Find where the given text appears and provide that cell's center as (X, Y) coordinate. 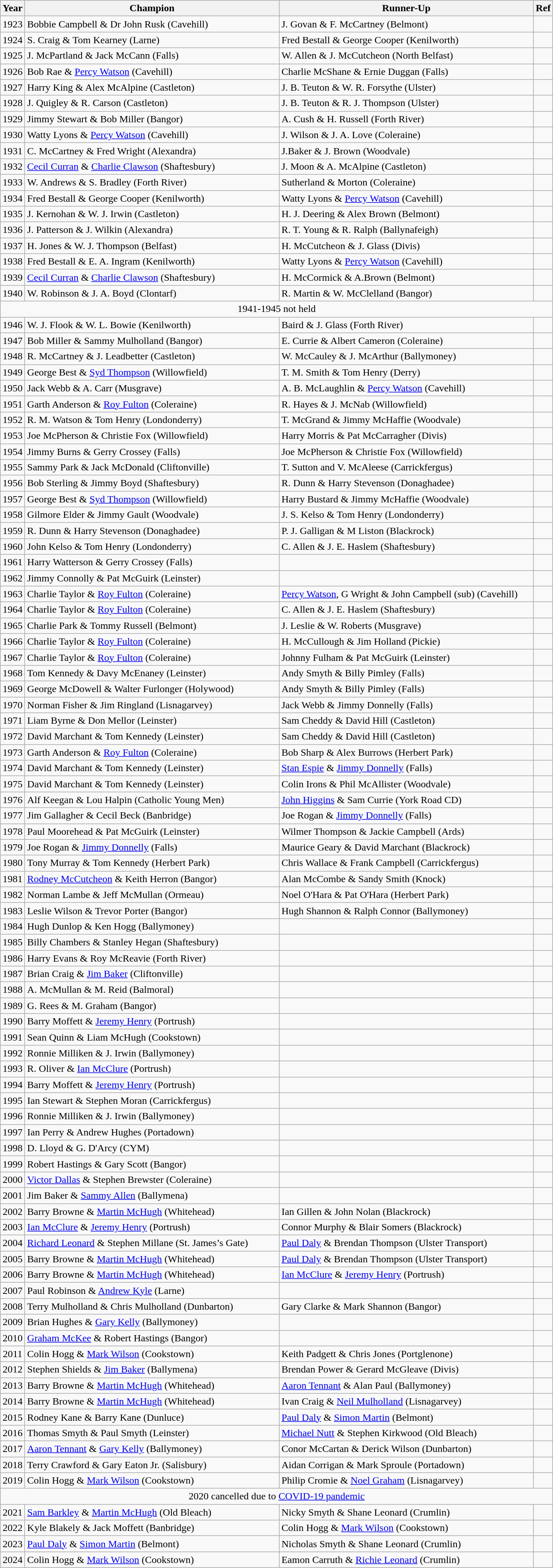
2014 (12, 1401)
1981 (12, 879)
W. Andrews & S. Bradley (Forth River) (152, 182)
2016 (12, 1433)
2023 (12, 1544)
T. Sutton and V. McAleese (Carrickfergus) (406, 467)
1959 (12, 531)
2015 (12, 1417)
1947 (12, 341)
R. Oliver & Ian McClure (Portrush) (152, 1069)
J. B. Teuton & W. R. Forsythe (Ulster) (406, 87)
P. J. Galligan & M Liston (Blackrock) (406, 531)
W. Allen & J. McCutcheon (North Belfast) (406, 56)
2004 (12, 1243)
Jimmy Connolly & Pat McGuirk (Leinster) (152, 578)
John Higgins & Sam Currie (York Road CD) (406, 800)
Nicky Smyth & Shane Leonard (Crumlin) (406, 1512)
Stephen Shields & Jim Baker (Ballymena) (152, 1370)
Jim Gallagher & Cecil Beck (Banbridge) (152, 816)
Harry Bustard & Jimmy McHaffie (Woodvale) (406, 499)
George McDowell & Walter Furlonger (Holywood) (152, 689)
2010 (12, 1338)
T. M. Smith & Tom Henry (Derry) (406, 372)
Fred Bestall & E. A. Ingram (Kenilworth) (152, 262)
Noel O'Hara & Pat O'Hara (Herbert Park) (406, 895)
1952 (12, 420)
1967 (12, 657)
H. McCutcheon & J. Glass (Divis) (406, 246)
1993 (12, 1069)
1930 (12, 135)
1986 (12, 958)
1928 (12, 103)
1965 (12, 626)
Bobbie Campbell & Dr John Rusk (Cavehill) (152, 24)
T. McGrand & Jimmy McHaffie (Woodvale) (406, 420)
Leslie Wilson & Trevor Porter (Bangor) (152, 910)
Johnny Fulham & Pat McGuirk (Leinster) (406, 657)
1970 (12, 705)
1990 (12, 1021)
1963 (12, 594)
Sutherland & Morton (Coleraine) (406, 182)
Ian Gillen & John Nolan (Blackrock) (406, 1212)
1983 (12, 910)
Conor McCartan & Derick Wilson (Dunbarton) (406, 1449)
Hugh Dunlop & Ken Hogg (Ballymoney) (152, 926)
1935 (12, 214)
Harry Evans & Roy McReavie (Forth River) (152, 958)
1961 (12, 562)
Alan McCombe & Sandy Smith (Knock) (406, 879)
Maurice Geary & David Marchant (Blackrock) (406, 847)
Liam Byrne & Don Mellor (Leinster) (152, 721)
2021 (12, 1512)
2024 (12, 1560)
1938 (12, 262)
Connor Murphy & Blair Somers (Blackrock) (406, 1227)
1940 (12, 293)
J.Baker & J. Brown (Woodvale) (406, 151)
J. Moon & A. McAlpine (Castleton) (406, 166)
1992 (12, 1053)
1995 (12, 1101)
Paul Moorehead & Pat McGuirk (Leinster) (152, 831)
Aidan Corrigan & Mark Sproule (Portadown) (406, 1464)
1924 (12, 40)
H. McCormick & A.Brown (Belmont) (406, 277)
Keith Padgett & Chris Jones (Portglenone) (406, 1354)
Jim Baker & Sammy Allen (Ballymena) (152, 1195)
2006 (12, 1275)
1985 (12, 942)
Michael Nutt & Stephen Kirkwood (Old Bleach) (406, 1433)
J. Leslie & W. Roberts (Musgrave) (406, 626)
Brian Craig & Jim Baker (Cliftonville) (152, 974)
1998 (12, 1148)
2018 (12, 1464)
J. S. Kelso & Tom Henry (Londonderry) (406, 515)
2011 (12, 1354)
2000 (12, 1180)
H. McCullough & Jim Holland (Pickie) (406, 641)
1946 (12, 325)
H. J. Deering & Alex Brown (Belmont) (406, 214)
Brian Hughes & Gary Kelly (Ballymoney) (152, 1322)
Rodney Kane & Barry Kane (Dunluce) (152, 1417)
W. McCauley & J. McArthur (Ballymoney) (406, 356)
Bob Sterling & Jimmy Boyd (Shaftesbury) (152, 483)
Sam Barkley & Martin McHugh (Old Bleach) (152, 1512)
Terry Crawford & Gary Eaton Jr. (Salisbury) (152, 1464)
2002 (12, 1212)
1978 (12, 831)
Runner-Up (406, 8)
2001 (12, 1195)
H. Jones & W. J. Thompson (Belfast) (152, 246)
Harry Watterson & Gerry Crossey (Falls) (152, 562)
1994 (12, 1085)
1934 (12, 198)
Graham McKee & Robert Hastings (Bangor) (152, 1338)
Kyle Blakely & Jack Moffett (Banbridge) (152, 1528)
2012 (12, 1370)
2008 (12, 1306)
J. Kernohan & W. J. Irwin (Castleton) (152, 214)
1974 (12, 768)
Charlie McShane & Ernie Duggan (Falls) (406, 72)
1931 (12, 151)
1954 (12, 451)
Champion (152, 8)
2003 (12, 1227)
Chris Wallace & Frank Campbell (Carrickfergus) (406, 863)
2007 (12, 1291)
1949 (12, 372)
1999 (12, 1164)
1988 (12, 990)
Sammy Park & Jack McDonald (Cliftonville) (152, 467)
1958 (12, 515)
Hugh Shannon & Ralph Connor (Ballymoney) (406, 910)
Eamon Carruth & Richie Leonard (Crumlin) (406, 1560)
1950 (12, 388)
2017 (12, 1449)
Jack Webb & A. Carr (Musgrave) (152, 388)
Tom Kennedy & Davy McEnaney (Leinster) (152, 673)
2020 cancelled due to COVID-19 pandemic (277, 1496)
2013 (12, 1385)
1982 (12, 895)
Rodney McCutcheon & Keith Herron (Bangor) (152, 879)
Charlie Park & Tommy Russell (Belmont) (152, 626)
1969 (12, 689)
1991 (12, 1037)
A. Cush & H. Russell (Forth River) (406, 119)
Wilmer Thompson & Jackie Campbell (Ards) (406, 831)
1968 (12, 673)
1977 (12, 816)
Alf Keegan & Lou Halpin (Catholic Young Men) (152, 800)
1972 (12, 737)
1953 (12, 435)
Thomas Smyth & Paul Smyth (Leinster) (152, 1433)
Robert Hastings & Gary Scott (Bangor) (152, 1164)
Terry Mulholland & Chris Mulholland (Dunbarton) (152, 1306)
1975 (12, 784)
John Kelso & Tom Henry (Londonderry) (152, 547)
Tony Murray & Tom Kennedy (Herbert Park) (152, 863)
1979 (12, 847)
1966 (12, 641)
A. B. McLaughlin & Percy Watson (Cavehill) (406, 388)
1984 (12, 926)
J. B. Teuton & R. J. Thompson (Ulster) (406, 103)
2009 (12, 1322)
Gilmore Elder & Jimmy Gault (Woodvale) (152, 515)
J. Quigley & R. Carson (Castleton) (152, 103)
Bob Rae & Percy Watson (Cavehill) (152, 72)
1997 (12, 1132)
J. Patterson & J. Wilkin (Alexandra) (152, 230)
A. McMullan & M. Reid (Balmoral) (152, 990)
Harry Morris & Pat McCarragher (Divis) (406, 435)
1960 (12, 547)
1929 (12, 119)
1951 (12, 404)
Aaron Tennant & Gary Kelly (Ballymoney) (152, 1449)
1941-1945 not held (277, 309)
1971 (12, 721)
Nicholas Smyth & Shane Leonard (Crumlin) (406, 1544)
Victor Dallas & Stephen Brewster (Coleraine) (152, 1180)
1989 (12, 1006)
1996 (12, 1116)
Aaron Tennant & Alan Paul (Ballymoney) (406, 1385)
Bob Miller & Sammy Mulholland (Bangor) (152, 341)
Ivan Craig & Neil Mulholland (Lisnagarvey) (406, 1401)
Stan Espie & Jimmy Donnelly (Falls) (406, 768)
Ref (543, 8)
1964 (12, 610)
Ian Stewart & Stephen Moran (Carrickfergus) (152, 1101)
1976 (12, 800)
1973 (12, 752)
2019 (12, 1481)
Ian Perry & Andrew Hughes (Portadown) (152, 1132)
Richard Leonard & Stephen Millane (St. James’s Gate) (152, 1243)
1955 (12, 467)
1962 (12, 578)
2005 (12, 1259)
1925 (12, 56)
1926 (12, 72)
R. Martin & W. McClelland (Bangor) (406, 293)
Billy Chambers & Stanley Hegan (Shaftesbury) (152, 942)
1987 (12, 974)
1923 (12, 24)
2022 (12, 1528)
1936 (12, 230)
Brendan Power & Gerard McGleave (Divis) (406, 1370)
Norman Fisher & Jim Ringland (Lisnagarvey) (152, 705)
1948 (12, 356)
W. Robinson & J. A. Boyd (Clontarf) (152, 293)
Baird & J. Glass (Forth River) (406, 325)
Percy Watson, G Wright & John Campbell (sub) (Cavehill) (406, 594)
C. McCartney & Fred Wright (Alexandra) (152, 151)
R. T. Young & R. Ralph (Ballynafeigh) (406, 230)
1956 (12, 483)
W. J. Flook & W. L. Bowie (Kenilworth) (152, 325)
Jimmy Burns & Gerry Crossey (Falls) (152, 451)
J. McPartland & Jack McCann (Falls) (152, 56)
Norman Lambe & Jeff McMullan (Ormeau) (152, 895)
1927 (12, 87)
R. Hayes & J. McNab (Willowfield) (406, 404)
Philip Cromie & Noel Graham (Lisnagarvey) (406, 1481)
R. M. Watson & Tom Henry (Londonderry) (152, 420)
Gary Clarke & Mark Shannon (Bangor) (406, 1306)
Jack Webb & Jimmy Donnelly (Falls) (406, 705)
Paul Robinson & Andrew Kyle (Larne) (152, 1291)
E. Currie & Albert Cameron (Coleraine) (406, 341)
Harry King & Alex McAlpine (Castleton) (152, 87)
Jimmy Stewart & Bob Miller (Bangor) (152, 119)
Sean Quinn & Liam McHugh (Cookstown) (152, 1037)
1932 (12, 166)
G. Rees & M. Graham (Bangor) (152, 1006)
1980 (12, 863)
Year (12, 8)
J. Wilson & J. A. Love (Coleraine) (406, 135)
S. Craig & Tom Kearney (Larne) (152, 40)
R. McCartney & J. Leadbetter (Castleton) (152, 356)
Bob Sharp & Alex Burrows (Herbert Park) (406, 752)
1957 (12, 499)
1933 (12, 182)
1937 (12, 246)
Colin Irons & Phil McAllister (Woodvale) (406, 784)
J. Govan & F. McCartney (Belmont) (406, 24)
1939 (12, 277)
D. Lloyd & G. D'Arcy (CYM) (152, 1148)
